Find where the given text appears and provide that cell's center as (X, Y) coordinate. 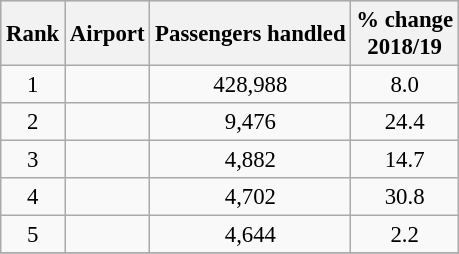
Rank (33, 34)
3 (33, 160)
30.8 (404, 197)
Airport (108, 34)
428,988 (250, 85)
24.4 (404, 122)
9,476 (250, 122)
Passengers handled (250, 34)
2 (33, 122)
8.0 (404, 85)
4 (33, 197)
4,644 (250, 235)
4,702 (250, 197)
1 (33, 85)
5 (33, 235)
14.7 (404, 160)
2.2 (404, 235)
4,882 (250, 160)
% change2018/19 (404, 34)
